Return the [X, Y] coordinate for the center point of the cell that contains the specified text.  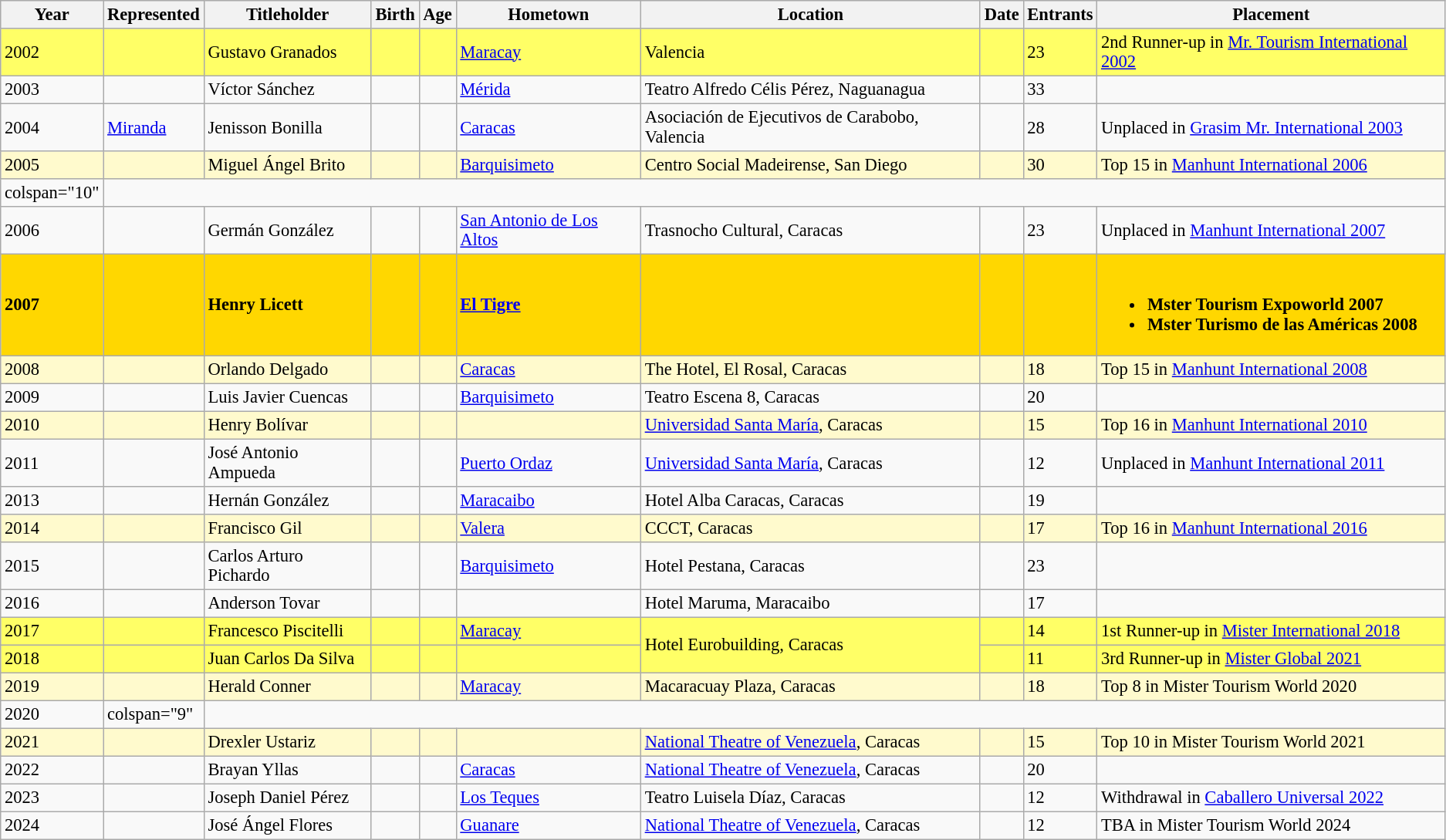
Age [438, 15]
2010 [52, 425]
Date [1002, 15]
2022 [52, 770]
Teatro Alfredo Célis Pérez, Naguanagua [810, 89]
José Ángel Flores [287, 825]
Brayan Yllas [287, 770]
Withdrawal in Caballero Universal 2022 [1272, 798]
2004 [52, 127]
Teatro Luisela Díaz, Caracas [810, 798]
colspan="10" [52, 193]
TBA in Mister Tourism World 2024 [1272, 825]
Teatro Escena 8, Caracas [810, 397]
2017 [52, 631]
Top 8 in Mister Tourism World 2020 [1272, 687]
28 [1060, 127]
Henry Bolívar [287, 425]
Hotel Maruma, Maracaibo [810, 603]
2008 [52, 369]
Asociación de Ejecutivos de Carabobo, Valencia [810, 127]
Unplaced in Manhunt International 2007 [1272, 231]
Guanare [548, 825]
Francesco Piscitelli [287, 631]
Hotel Pestana, Caracas [810, 566]
Los Teques [548, 798]
Centro Social Madeirense, San Diego [810, 165]
Hometown [548, 15]
30 [1060, 165]
Top 16 in Manhunt International 2010 [1272, 425]
Top 16 in Manhunt International 2016 [1272, 528]
3rd Runner-up in Mister Global 2021 [1272, 659]
Drexler Ustariz [287, 742]
Luis Javier Cuencas [287, 397]
Top 15 in Manhunt International 2006 [1272, 165]
Orlando Delgado [287, 369]
2nd Runner-up in Mr. Tourism International 2002 [1272, 52]
14 [1060, 631]
colspan="9" [154, 714]
Represented [154, 15]
Maracaibo [548, 501]
Valera [548, 528]
Jenisson Bonilla [287, 127]
2019 [52, 687]
Anderson Tovar [287, 603]
Hotel Alba Caracas, Caracas [810, 501]
33 [1060, 89]
2018 [52, 659]
Unplaced in Manhunt International 2011 [1272, 463]
1st Runner-up in Mister International 2018 [1272, 631]
Top 15 in Manhunt International 2008 [1272, 369]
2006 [52, 231]
Valencia [810, 52]
Carlos Arturo Pichardo [287, 566]
Titleholder [287, 15]
19 [1060, 501]
Mster Tourism Expoworld 2007Mster Turismo de las Américas 2008 [1272, 305]
2021 [52, 742]
Juan Carlos Da Silva [287, 659]
Mérida [548, 89]
11 [1060, 659]
Trasnocho Cultural, Caracas [810, 231]
2013 [52, 501]
Hernán González [287, 501]
2020 [52, 714]
2023 [52, 798]
2024 [52, 825]
Macaracuay Plaza, Caracas [810, 687]
Entrants [1060, 15]
Year [52, 15]
Herald Conner [287, 687]
Joseph Daniel Pérez [287, 798]
Puerto Ordaz [548, 463]
Francisco Gil [287, 528]
2009 [52, 397]
CCCT, Caracas [810, 528]
Birth [395, 15]
2002 [52, 52]
Placement [1272, 15]
Víctor Sánchez [287, 89]
2005 [52, 165]
Gustavo Granados [287, 52]
Germán González [287, 231]
2016 [52, 603]
2011 [52, 463]
El Tigre [548, 305]
Top 10 in Mister Tourism World 2021 [1272, 742]
2014 [52, 528]
2007 [52, 305]
2003 [52, 89]
Miguel Ángel Brito [287, 165]
Hotel Eurobuilding, Caracas [810, 645]
Miranda [154, 127]
2015 [52, 566]
San Antonio de Los Altos [548, 231]
The Hotel, El Rosal, Caracas [810, 369]
Henry Licett [287, 305]
Location [810, 15]
Unplaced in Grasim Mr. International 2003 [1272, 127]
José Antonio Ampueda [287, 463]
